Detect which cell encompasses the target text, then output its [x, y] center coordinate. 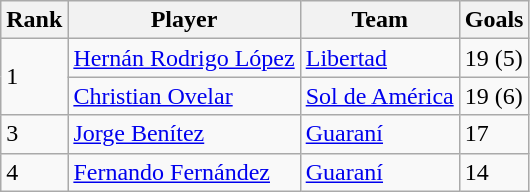
14 [494, 172]
Jorge Benítez [184, 134]
19 (5) [494, 58]
3 [34, 134]
Fernando Fernández [184, 172]
Team [380, 20]
Christian Ovelar [184, 96]
19 (6) [494, 96]
Rank [34, 20]
Libertad [380, 58]
Goals [494, 20]
Player [184, 20]
17 [494, 134]
Hernán Rodrigo López [184, 58]
Sol de América [380, 96]
1 [34, 77]
4 [34, 172]
